Identify which cell holds the provided text, then report its (X, Y) central coordinate. 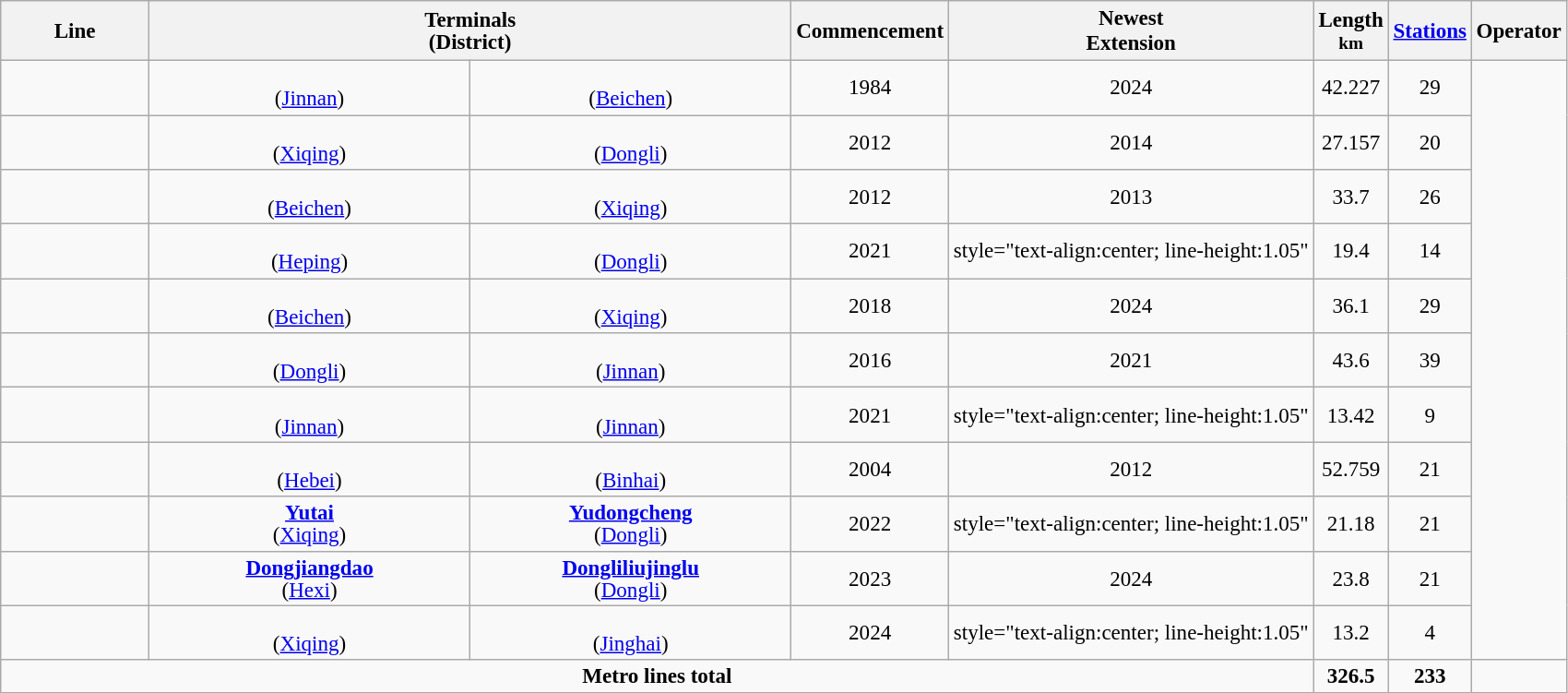
39 (1430, 360)
43.6 (1350, 360)
Commencement (871, 31)
233 (1430, 675)
42.227 (1350, 89)
(Hebei) (309, 469)
2018 (871, 306)
Terminals(District) (469, 31)
33.7 (1350, 197)
19.4 (1350, 251)
2016 (871, 360)
26 (1430, 197)
13.2 (1350, 633)
Metro lines total (657, 675)
(Binhai) (631, 469)
Dongliliujinglu(Dongli) (631, 578)
Yutai(Xiqing) (309, 524)
4 (1430, 633)
14 (1430, 251)
9 (1430, 415)
13.42 (1350, 415)
Dongjiangdao(Hexi) (309, 578)
Line (76, 31)
52.759 (1350, 469)
Lengthkm (1350, 31)
27.157 (1350, 142)
2004 (871, 469)
36.1 (1350, 306)
326.5 (1350, 675)
Operator (1518, 31)
(Jinghai) (631, 633)
Stations (1430, 31)
NewestExtension (1131, 31)
2023 (871, 578)
Yudongcheng(Dongli) (631, 524)
2022 (871, 524)
23.8 (1350, 578)
1984 (871, 89)
21.18 (1350, 524)
(Heping) (309, 251)
2013 (1131, 197)
20 (1430, 142)
2014 (1131, 142)
